Locate the cell with the specified text and output its (x, y) center coordinate. 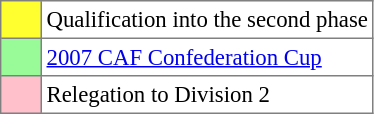
Qualification into the second phase (207, 20)
2007 CAF Confederation Cup (207, 57)
Relegation to Division 2 (207, 95)
